Return (X, Y) of the center of cell containing provided text 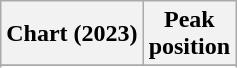
Chart (2023) (72, 34)
Peakposition (189, 34)
